Determine the [X, Y] coordinate at the center of the cell enclosing the given text.  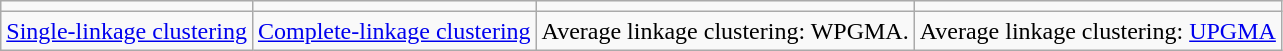
Average linkage clustering: UPGMA [1098, 31]
Average linkage clustering: WPGMA. [725, 31]
Complete-linkage clustering [394, 31]
Single-linkage clustering [127, 31]
